From the cell containing the given text, extract its center point as (X, Y) coordinate. 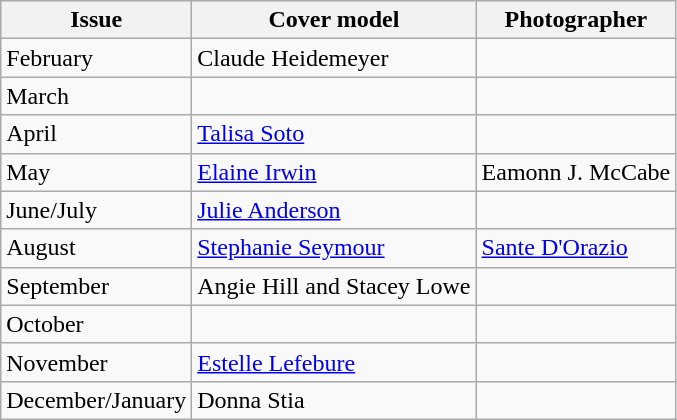
Estelle Lefebure (334, 362)
Eamonn J. McCabe (576, 172)
December/January (96, 400)
November (96, 362)
Cover model (334, 20)
May (96, 172)
October (96, 324)
Angie Hill and Stacey Lowe (334, 286)
Elaine Irwin (334, 172)
Issue (96, 20)
Julie Anderson (334, 210)
August (96, 248)
Talisa Soto (334, 134)
April (96, 134)
June/July (96, 210)
March (96, 96)
February (96, 58)
Claude Heidemeyer (334, 58)
Stephanie Seymour (334, 248)
Donna Stia (334, 400)
September (96, 286)
Sante D'Orazio (576, 248)
Photographer (576, 20)
